Return (x, y) of the center of cell containing provided text 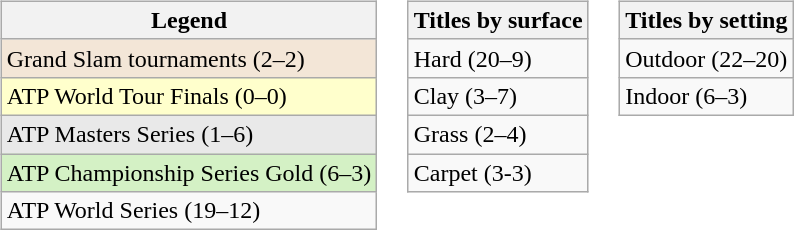
ATP Masters Series (1–6) (188, 134)
Outdoor (22–20) (706, 58)
ATP Championship Series Gold (6–3) (188, 173)
ATP World Series (19–12) (188, 211)
Hard (20–9) (498, 58)
Legend (188, 20)
Indoor (6–3) (706, 96)
ATP World Tour Finals (0–0) (188, 96)
Clay (3–7) (498, 96)
Carpet (3-3) (498, 173)
Titles by setting (706, 20)
Grand Slam tournaments (2–2) (188, 58)
Grass (2–4) (498, 134)
Titles by surface (498, 20)
